Capture the cell that displays the provided text and extract its [x, y] central coordinate. 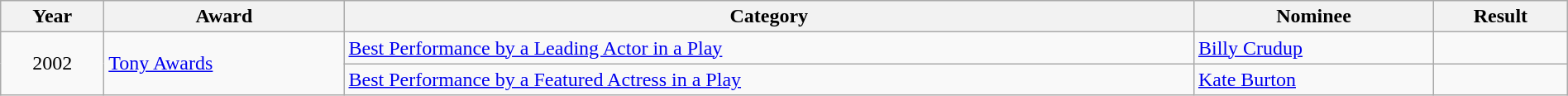
Billy Crudup [1313, 48]
Tony Awards [224, 64]
Nominee [1313, 17]
Year [53, 17]
Result [1501, 17]
Best Performance by a Featured Actress in a Play [769, 79]
2002 [53, 64]
Award [224, 17]
Category [769, 17]
Kate Burton [1313, 79]
Best Performance by a Leading Actor in a Play [769, 48]
